For the text-containing cell, return its midpoint in (x, y) coordinate format. 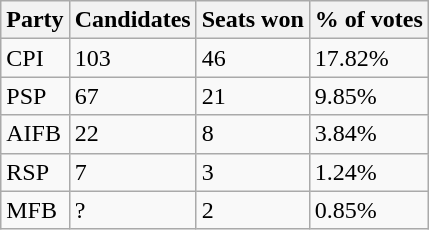
67 (132, 96)
0.85% (368, 210)
3 (252, 172)
Party (35, 20)
103 (132, 58)
AIFB (35, 134)
Seats won (252, 20)
17.82% (368, 58)
RSP (35, 172)
21 (252, 96)
8 (252, 134)
9.85% (368, 96)
CPI (35, 58)
7 (132, 172)
Candidates (132, 20)
? (132, 210)
22 (132, 134)
MFB (35, 210)
2 (252, 210)
46 (252, 58)
PSP (35, 96)
3.84% (368, 134)
% of votes (368, 20)
1.24% (368, 172)
